Determine the (x, y) coordinate at the center of the cell enclosing the given text.  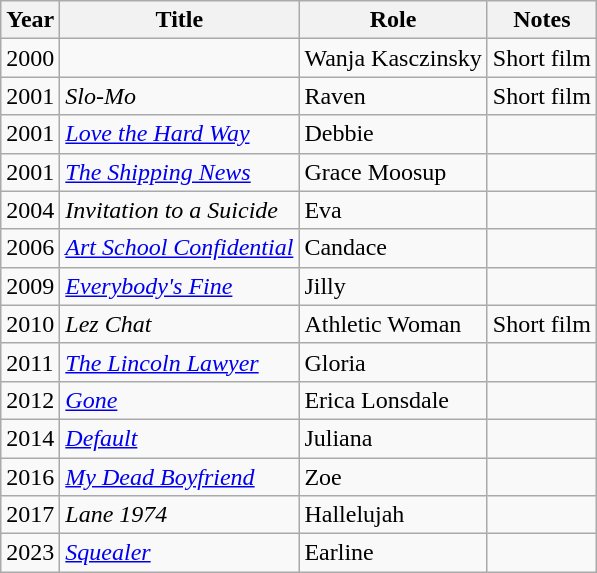
Squealer (180, 553)
2012 (30, 400)
Grace Moosup (393, 172)
Earline (393, 553)
Art School Confidential (180, 248)
Default (180, 438)
Debbie (393, 134)
Eva (393, 210)
Gone (180, 400)
Wanja Kasczinsky (393, 58)
Role (393, 20)
Slo-Mo (180, 96)
2017 (30, 515)
Athletic Woman (393, 324)
Everybody's Fine (180, 286)
2011 (30, 362)
Year (30, 20)
Candace (393, 248)
Title (180, 20)
Notes (542, 20)
2016 (30, 477)
2004 (30, 210)
Lane 1974 (180, 515)
Raven (393, 96)
2014 (30, 438)
2000 (30, 58)
The Shipping News (180, 172)
2009 (30, 286)
2006 (30, 248)
My Dead Boyfriend (180, 477)
Lez Chat (180, 324)
Erica Lonsdale (393, 400)
Hallelujah (393, 515)
Zoe (393, 477)
Jilly (393, 286)
Gloria (393, 362)
2023 (30, 553)
Juliana (393, 438)
Love the Hard Way (180, 134)
Invitation to a Suicide (180, 210)
2010 (30, 324)
The Lincoln Lawyer (180, 362)
